For the text-containing cell, return its midpoint in [X, Y] coordinate format. 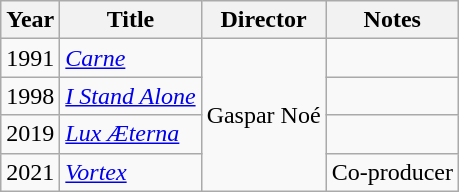
I Stand Alone [130, 96]
Year [30, 20]
Vortex [130, 172]
2019 [30, 134]
Director [264, 20]
Co-producer [392, 172]
1998 [30, 96]
Carne [130, 58]
Title [130, 20]
1991 [30, 58]
2021 [30, 172]
Lux Æterna [130, 134]
Gaspar Noé [264, 115]
Notes [392, 20]
